Capture the cell that displays the provided text and extract its [X, Y] central coordinate. 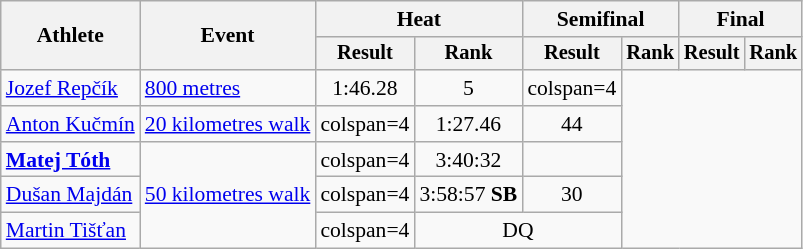
20 kilometres walk [228, 124]
800 metres [228, 88]
Dušan Majdán [70, 195]
Anton Kučmín [70, 124]
Final [740, 19]
Athlete [70, 36]
DQ [518, 231]
3:58:57 SB [468, 195]
Heat [418, 19]
Event [228, 36]
Jozef Repčík [70, 88]
3:40:32 [468, 160]
Matej Tóth [70, 160]
44 [572, 124]
50 kilometres walk [228, 196]
1:46.28 [364, 88]
Martin Tišťan [70, 231]
Semifinal [600, 19]
1:27.46 [468, 124]
5 [468, 88]
30 [572, 195]
